Extract the [x, y] coordinate from the center of the cell holding the provided text.  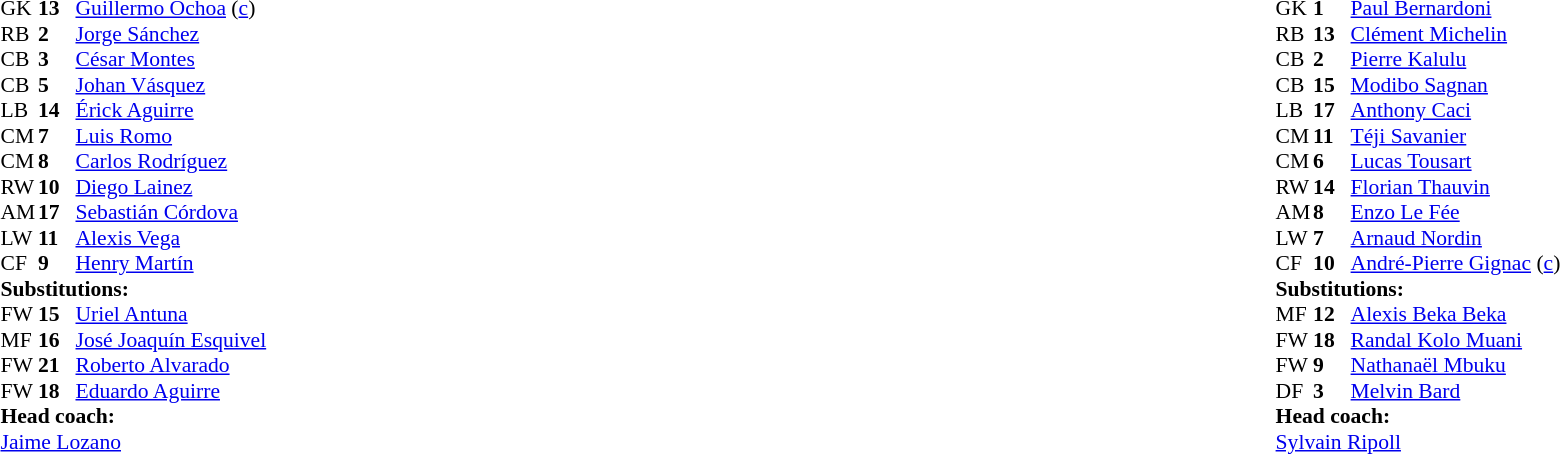
Eduardo Aguirre [172, 391]
21 [57, 365]
5 [57, 85]
Substitutions: [133, 289]
13 [1332, 34]
Luis Romo [172, 136]
6 [1332, 161]
Alexis Vega [172, 238]
Henry Martín [172, 263]
César Montes [172, 59]
Carlos Rodríguez [172, 161]
Uriel Antuna [172, 315]
Roberto Alvarado [172, 365]
Head coach: [133, 417]
José Joaquín Esquivel [172, 340]
Sebastián Córdova [172, 213]
12 [1332, 315]
Jorge Sánchez [172, 34]
16 [57, 340]
DF [1295, 391]
Érick Aguirre [172, 111]
Johan Vásquez [172, 85]
Diego Lainez [172, 187]
